Pinpoint the cell where the given text exists, returning its [X, Y] midpoint coordinate. 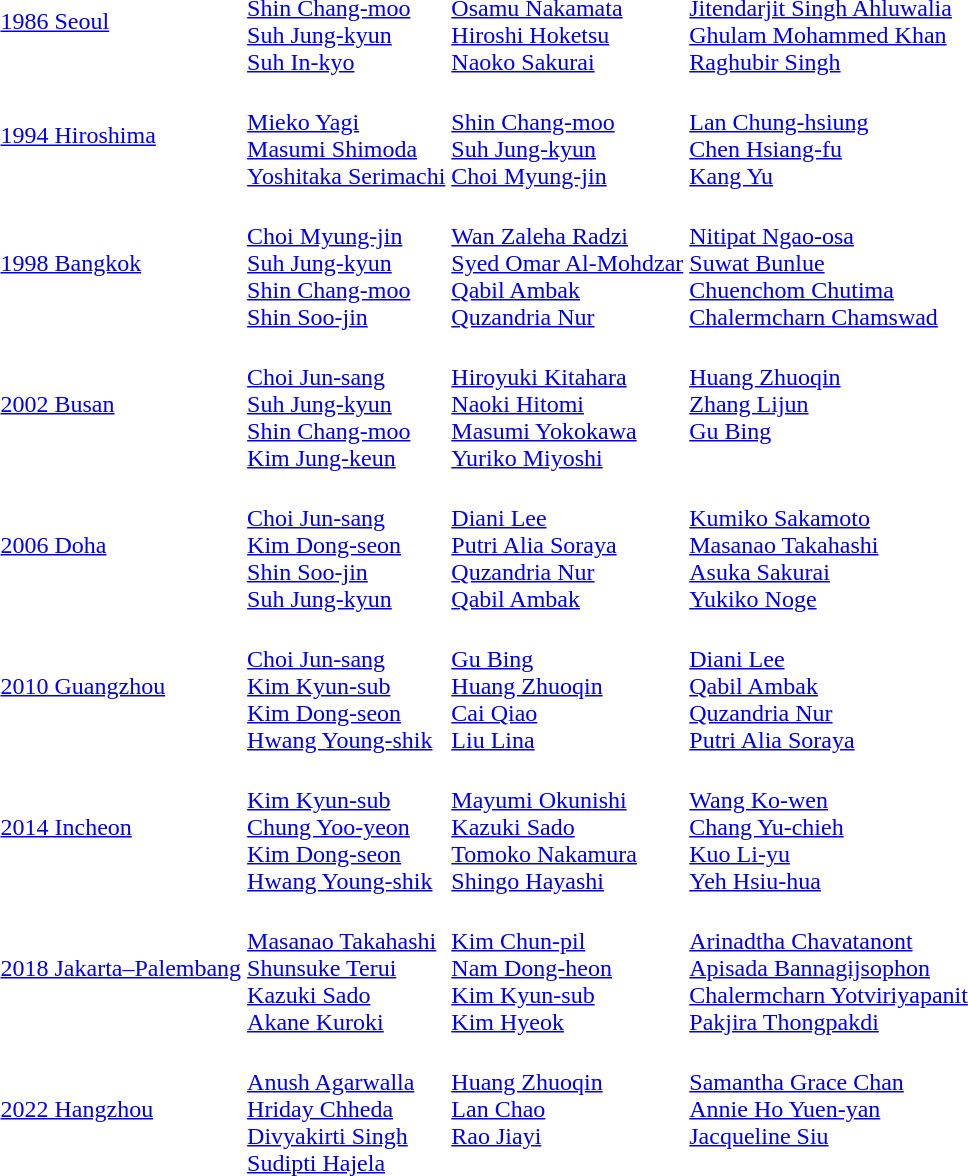
Diani LeePutri Alia SorayaQuzandria NurQabil Ambak [568, 545]
Mieko YagiMasumi ShimodaYoshitaka Serimachi [346, 136]
Kim Chun-pilNam Dong-heonKim Kyun-subKim Hyeok [568, 968]
Choi Jun-sangKim Kyun-subKim Dong-seonHwang Young-shik [346, 686]
Masanao TakahashiShunsuke TeruiKazuki SadoAkane Kuroki [346, 968]
Choi Myung-jinSuh Jung-kyunShin Chang-mooShin Soo-jin [346, 263]
Choi Jun-sangSuh Jung-kyunShin Chang-mooKim Jung-keun [346, 404]
Shin Chang-mooSuh Jung-kyunChoi Myung-jin [568, 136]
Mayumi OkunishiKazuki SadoTomoko NakamuraShingo Hayashi [568, 827]
Gu BingHuang ZhuoqinCai QiaoLiu Lina [568, 686]
Choi Jun-sangKim Dong-seonShin Soo-jinSuh Jung-kyun [346, 545]
Wan Zaleha RadziSyed Omar Al-MohdzarQabil AmbakQuzandria Nur [568, 263]
Kim Kyun-subChung Yoo-yeonKim Dong-seonHwang Young-shik [346, 827]
Hiroyuki KitaharaNaoki HitomiMasumi YokokawaYuriko Miyoshi [568, 404]
